Pinpoint the cell where the given text exists, returning its [X, Y] midpoint coordinate. 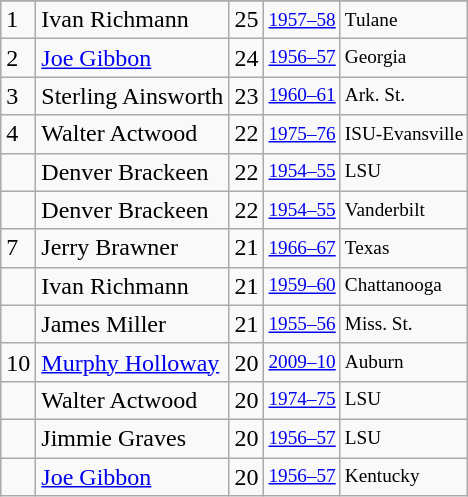
1975–76 [302, 134]
Miss. St. [404, 324]
Texas [404, 248]
23 [246, 96]
Kentucky [404, 477]
1959–60 [302, 286]
Chattanooga [404, 286]
Sterling Ainsworth [132, 96]
James Miller [132, 324]
Auburn [404, 362]
24 [246, 58]
4 [18, 134]
3 [18, 96]
2 [18, 58]
Jerry Brawner [132, 248]
1974–75 [302, 400]
1955–56 [302, 324]
Ark. St. [404, 96]
1960–61 [302, 96]
ISU-Evansville [404, 134]
Tulane [404, 20]
1957–58 [302, 20]
Murphy Holloway [132, 362]
7 [18, 248]
Vanderbilt [404, 210]
Georgia [404, 58]
2009–10 [302, 362]
10 [18, 362]
Jimmie Graves [132, 438]
1966–67 [302, 248]
1 [18, 20]
25 [246, 20]
